Pinpoint the cell where the given text exists, returning its (x, y) midpoint coordinate. 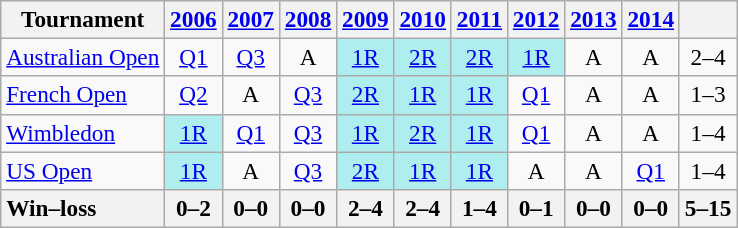
0–2 (194, 208)
Q2 (194, 95)
2006 (194, 19)
5–15 (708, 208)
2009 (366, 19)
2007 (250, 19)
Australian Open (83, 57)
2013 (594, 19)
1–3 (708, 95)
US Open (83, 170)
2008 (308, 19)
Win–loss (83, 208)
Wimbledon (83, 133)
French Open (83, 95)
2010 (422, 19)
2011 (479, 19)
Tournament (83, 19)
2014 (650, 19)
2012 (536, 19)
0–1 (536, 208)
